Return [x, y] of the center of cell containing provided text 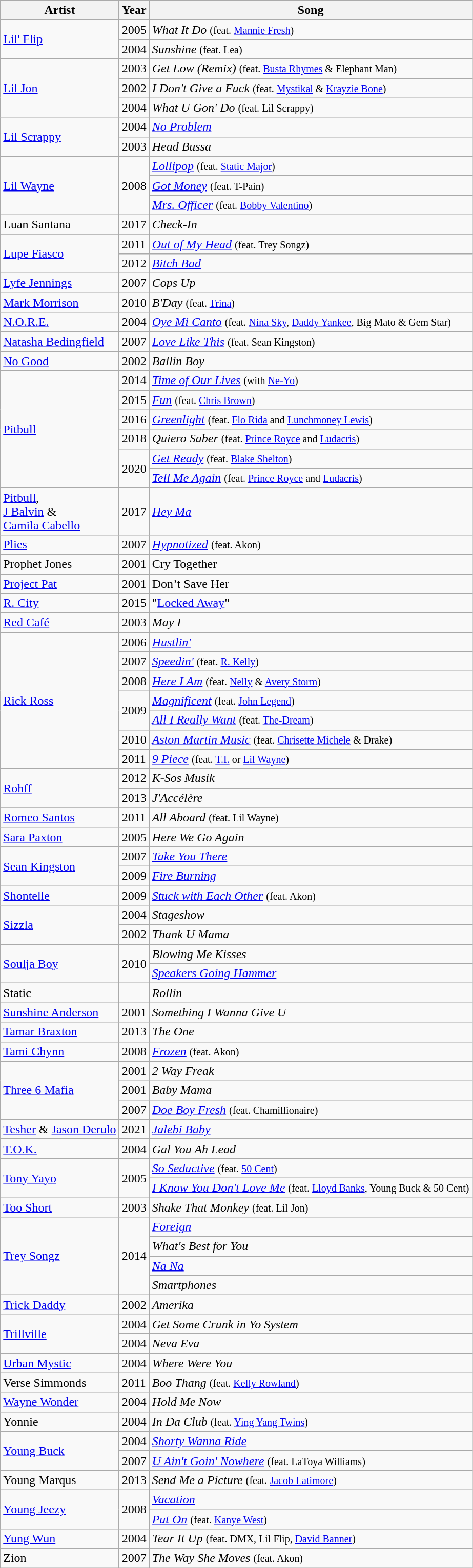
Something I Wanna Give U [311, 1012]
Take You There [311, 856]
Boo Thang (feat. Kelly Rowland) [311, 1383]
Trey Songz [59, 1256]
Trick Daddy [59, 1305]
All I Really Want (feat. The-Dream) [311, 720]
Jalebi Baby [311, 1129]
All Aboard (feat. Lil Wayne) [311, 817]
Amerika [311, 1305]
Shorty Wanna Ride [311, 1441]
Fire Burning [311, 876]
Magnificent (feat. John Legend) [311, 701]
Send Me a Picture (feat. Jacob Latimore) [311, 1480]
Shontelle [59, 896]
Young Marqus [59, 1480]
2020 [134, 468]
Cops Up [311, 283]
Thank U Mama [311, 935]
Mark Morrison [59, 303]
Sean Kingston [59, 866]
Speedin' (feat. R. Kelly) [311, 662]
2018 [134, 439]
Lil Wayne [59, 185]
Yung Wun [59, 1539]
Ballin Boy [311, 361]
Project Pat [59, 583]
Stageshow [311, 915]
So Seductive (feat. 50 Cent) [311, 1168]
Rick Ross [59, 701]
Lil Jon [59, 88]
Smartphones [311, 1285]
Here I Am (feat. Nelly & Avery Storm) [311, 681]
Gal You Ah Lead [311, 1149]
Na Na [311, 1266]
Song [311, 10]
Love Like This (feat. Sean Kingston) [311, 342]
Three 6 Mafia [59, 1090]
K-Sos Musik [311, 778]
Red Café [59, 623]
Head Bussa [311, 146]
Where Were You [311, 1363]
Zion [59, 1558]
Lil Scrappy [59, 137]
T.O.K. [59, 1149]
2 Way Freak [311, 1071]
Oye Mi Canto (feat. Nina Sky, Daddy Yankee, Big Mato & Gem Star) [311, 322]
Greenlight (feat. Flo Rida and Lunchmoney Lewis) [311, 419]
N.O.R.E. [59, 322]
Doe Boy Fresh (feat. Chamillionaire) [311, 1110]
B'Day (feat. Trina) [311, 303]
Shake That Monkey (feat. Lil Jon) [311, 1207]
U Ain't Goin' Nowhere (feat. LaToya Williams) [311, 1460]
Trillville [59, 1334]
Pitbull,J Balvin &Camila Cabello [59, 511]
Baby Mama [311, 1090]
Get Ready (feat. Blake Shelton) [311, 458]
Check-In [311, 224]
Rohff [59, 788]
Pitbull [59, 429]
"Locked Away" [311, 603]
Hustlin' [311, 642]
Artist [59, 10]
What U Gon' Do (feat. Lil Scrappy) [311, 108]
Tamar Braxton [59, 1032]
Urban Mystic [59, 1363]
Static [59, 993]
Cry Together [311, 564]
Aston Martin Music (feat. Chrisette Michele & Drake) [311, 739]
Plies [59, 544]
Blowing Me Kisses [311, 954]
Soulja Boy [59, 964]
The Way She Moves (feat. Akon) [311, 1558]
2016 [134, 419]
Sunshine Anderson [59, 1012]
In Da Club (feat. Ying Yang Twins) [311, 1422]
Don’t Save Her [311, 583]
Tesher & Jason Derulo [59, 1129]
Tony Yayo [59, 1178]
Hold Me Now [311, 1402]
R. City [59, 603]
2021 [134, 1129]
Luan Santana [59, 224]
Hypnotized (feat. Akon) [311, 544]
Lyfe Jennings [59, 283]
Foreign [311, 1227]
Sara Paxton [59, 837]
Lollipop (feat. Static Major) [311, 166]
Wayne Wonder [59, 1402]
Too Short [59, 1207]
Neva Eva [311, 1344]
Out of My Head (feat. Trey Songz) [311, 244]
Got Money (feat. T-Pain) [311, 185]
Verse Simmonds [59, 1383]
What It Do (feat. Mannie Fresh) [311, 30]
Lil' Flip [59, 39]
Get Low (Remix) (feat. Busta Rhymes & Elephant Man) [311, 69]
Sizzla [59, 925]
No Problem [311, 127]
Time of Our Lives (with Ne-Yo) [311, 380]
No Good [59, 361]
Yonnie [59, 1422]
9 Piece (feat. T.I. or Lil Wayne) [311, 759]
Rollin [311, 993]
Young Jeezy [59, 1509]
Get Some Crunk in Yo System [311, 1324]
Vacation [311, 1499]
Mrs. Officer (feat. Bobby Valentino) [311, 205]
Quiero Saber (feat. Prince Royce and Ludacris) [311, 439]
Stuck with Each Other (feat. Akon) [311, 896]
May I [311, 623]
Tami Chynn [59, 1051]
Speakers Going Hammer [311, 973]
Young Buck [59, 1451]
2006 [134, 642]
Year [134, 10]
Tell Me Again (feat. Prince Royce and Ludacris) [311, 478]
What's Best for You [311, 1246]
Frozen (feat. Akon) [311, 1051]
Romeo Santos [59, 817]
Here We Go Again [311, 837]
Lupe Fiasco [59, 254]
Hey Ma [311, 511]
Tear It Up (feat. DMX, Lil Flip, David Banner) [311, 1539]
I Don't Give a Fuck (feat. Mystikal & Krayzie Bone) [311, 88]
Fun (feat. Chris Brown) [311, 400]
Sunshine (feat. Lea) [311, 49]
Prophet Jones [59, 564]
J'Accélère [311, 798]
Bitch Bad [311, 264]
The One [311, 1032]
Put On (feat. Kanye West) [311, 1519]
Natasha Bedingfield [59, 342]
I Know You Don't Love Me (feat. Lloyd Banks, Young Buck & 50 Cent) [311, 1188]
